Detect which cell encompasses the target text, then output its [x, y] center coordinate. 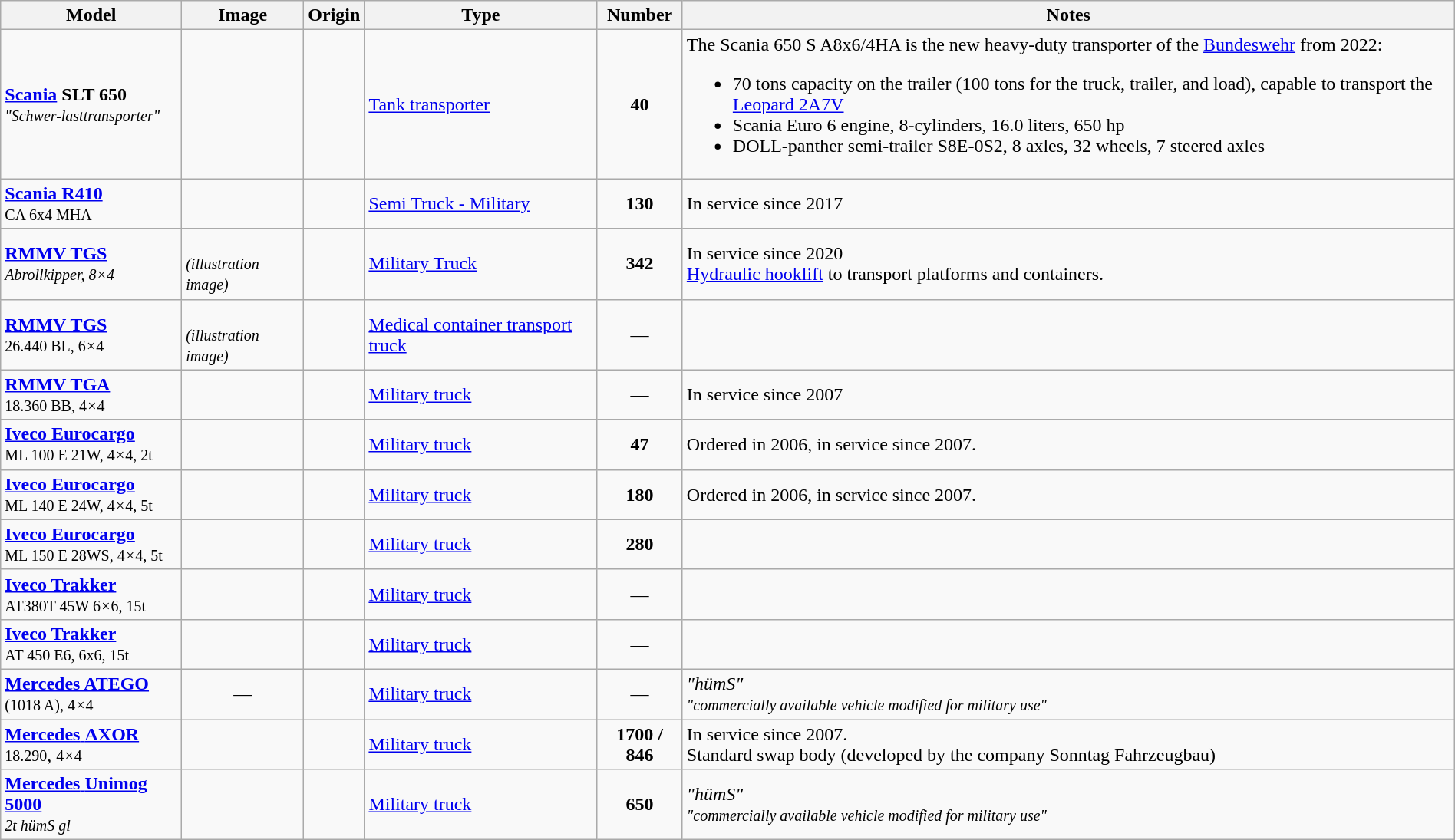
Mercedes ATEGO(1018 A), 4×4 [91, 693]
Military Truck [480, 264]
130 [640, 204]
Scania R410CA 6x4 MHA [91, 204]
Iveco EurocargoML 100 E 21W, 4×4, 2t [91, 445]
In service since 2007 [1068, 394]
Iveco EurocargoML 140 E 24W, 4×4, 5t [91, 494]
Iveco TrakkerAT380T 45W 6×6, 15t [91, 594]
Semi Truck - Military [480, 204]
Iveco EurocargoML 150 E 28WS, 4×4, 5t [91, 545]
Notes [1068, 15]
In service since 2020Hydraulic hooklift to transport platforms and containers. [1068, 264]
342 [640, 264]
Tank transporter [480, 104]
RMMV TGSAbrollkipper, 8×4 [91, 264]
Medical container transport truck [480, 334]
In service since 2007.Standard swap body (developed by the company Sonntag Fahrzeugbau) [1068, 744]
280 [640, 545]
650 [640, 805]
40 [640, 104]
1700 / 846 [640, 744]
47 [640, 445]
Iveco TrakkerAT 450 E6, 6x6, 15t [91, 644]
Mercedes AXOR18.290, 4×4 [91, 744]
RMMV TGA18.360 BB, 4×4 [91, 394]
Model [91, 15]
Type [480, 15]
In service since 2017 [1068, 204]
Mercedes Unimog 50002t hümS gl [91, 805]
Number [640, 15]
Origin [335, 15]
RMMV TGS26.440 BL, 6×4 [91, 334]
Image [242, 15]
Scania SLT 650"Schwer-lasttransporter" [91, 104]
180 [640, 494]
